From the cell containing the given text, extract its center point as (x, y) coordinate. 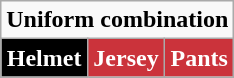
Helmet (44, 58)
Pants (200, 58)
Jersey (126, 58)
Uniform combination (118, 20)
